Provide the [X, Y] coordinate of the cell's center where the given text is located.  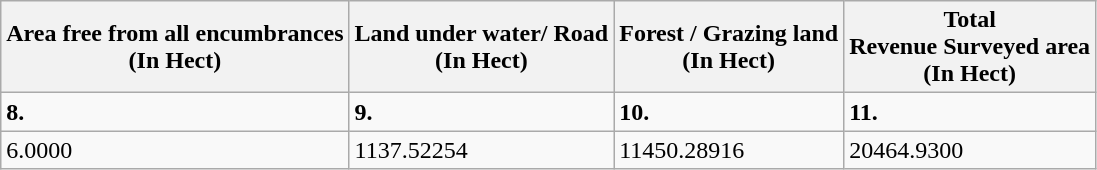
TotalRevenue Surveyed area(In Hect) [970, 47]
11. [970, 112]
10. [729, 112]
9. [482, 112]
1137.52254 [482, 150]
Area free from all encumbrances(In Hect) [175, 47]
8. [175, 112]
Forest / Grazing land(In Hect) [729, 47]
Land under water/ Road(In Hect) [482, 47]
20464.9300 [970, 150]
6.0000 [175, 150]
11450.28916 [729, 150]
